Find where the given text appears and provide that cell's center as [x, y] coordinate. 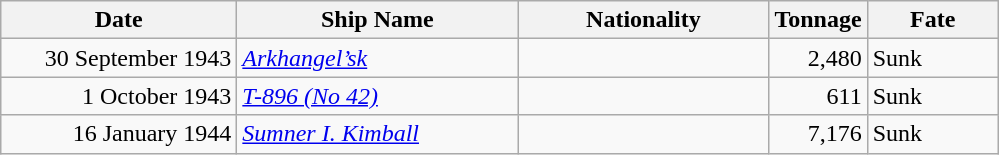
Sumner I. Kimball [378, 134]
16 January 1944 [119, 134]
Arkhangel’sk [378, 58]
2,480 [818, 58]
611 [818, 96]
Fate [932, 20]
T-896 (No 42) [378, 96]
30 September 1943 [119, 58]
Tonnage [818, 20]
7,176 [818, 134]
Date [119, 20]
Nationality [644, 20]
Ship Name [378, 20]
1 October 1943 [119, 96]
